Extract the (X, Y) coordinate from the center of the cell holding the provided text.  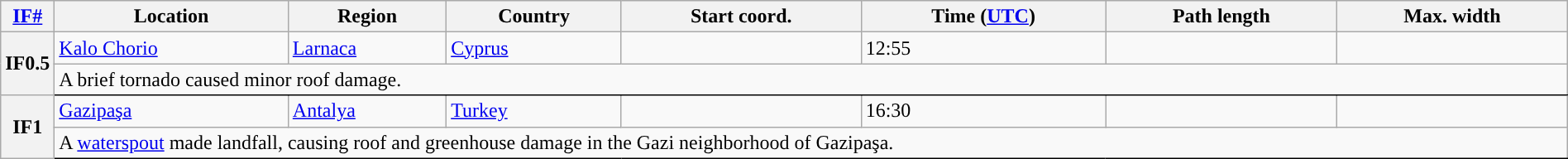
Gazipaşa (171, 111)
Larnaca (367, 48)
Turkey (534, 111)
IF0.5 (28, 64)
Time (UTC) (983, 17)
12:55 (983, 48)
16:30 (983, 111)
A waterspout made landfall, causing roof and greenhouse damage in the Gazi neighborhood of Gazipaşa. (810, 142)
Start coord. (741, 17)
Max. width (1452, 17)
Kalo Chorio (171, 48)
IF# (28, 17)
Cyprus (534, 48)
Location (171, 17)
Antalya (367, 111)
A brief tornado caused minor roof damage. (810, 79)
Path length (1221, 17)
Country (534, 17)
Region (367, 17)
IF1 (28, 127)
